Identify which cell holds the provided text, then report its (x, y) central coordinate. 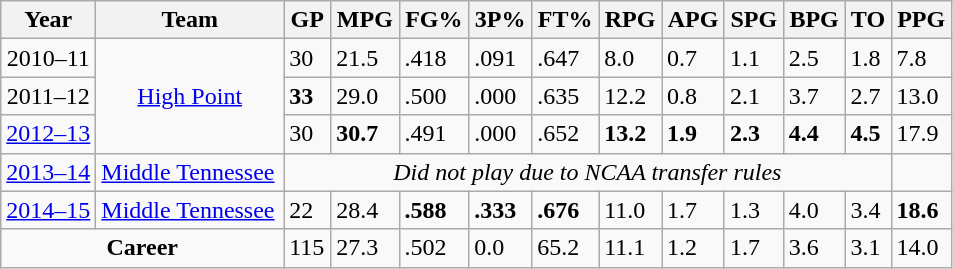
33 (308, 96)
.647 (566, 58)
17.9 (921, 134)
GP (308, 20)
3.6 (814, 248)
0.0 (500, 248)
Career (142, 248)
3P% (500, 20)
7.8 (921, 58)
.491 (434, 134)
Did not play due to NCAA transfer rules (588, 172)
11.0 (630, 210)
4.5 (868, 134)
Team (190, 20)
12.2 (630, 96)
2013–14 (48, 172)
13.0 (921, 96)
29.0 (365, 96)
APG (694, 20)
1.3 (754, 210)
2.5 (814, 58)
High Point (190, 96)
RPG (630, 20)
13.2 (630, 134)
.588 (434, 210)
21.5 (365, 58)
SPG (754, 20)
14.0 (921, 248)
11.1 (630, 248)
115 (308, 248)
.676 (566, 210)
2.7 (868, 96)
2014–15 (48, 210)
PPG (921, 20)
28.4 (365, 210)
2010–11 (48, 58)
.333 (500, 210)
FT% (566, 20)
2.1 (754, 96)
3.7 (814, 96)
0.8 (694, 96)
1.8 (868, 58)
0.7 (694, 58)
4.0 (814, 210)
.091 (500, 58)
8.0 (630, 58)
.418 (434, 58)
FG% (434, 20)
2012–13 (48, 134)
.635 (566, 96)
22 (308, 210)
18.6 (921, 210)
3.4 (868, 210)
4.4 (814, 134)
TO (868, 20)
27.3 (365, 248)
2011–12 (48, 96)
30.7 (365, 134)
.502 (434, 248)
2.3 (754, 134)
1.1 (754, 58)
65.2 (566, 248)
1.9 (694, 134)
BPG (814, 20)
1.2 (694, 248)
MPG (365, 20)
Year (48, 20)
3.1 (868, 248)
.500 (434, 96)
.652 (566, 134)
